Determine the [X, Y] coordinate at the center of the cell enclosing the given text.  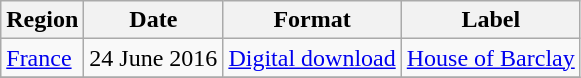
24 June 2016 [154, 58]
Region [42, 20]
Digital download [312, 58]
France [42, 58]
House of Barclay [490, 58]
Date [154, 20]
Format [312, 20]
Label [490, 20]
